Return the (x, y) coordinate for the center point of the cell that contains the specified text.  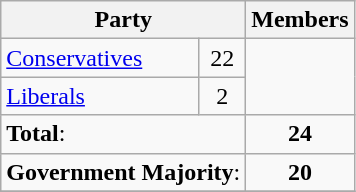
Liberals (100, 96)
Total: (124, 134)
Government Majority: (124, 172)
24 (300, 134)
Members (300, 20)
Conservatives (100, 58)
Party (124, 20)
2 (222, 96)
22 (222, 58)
20 (300, 172)
